Scan for the cell matching the given text and deliver its (X, Y) coordinate at center. 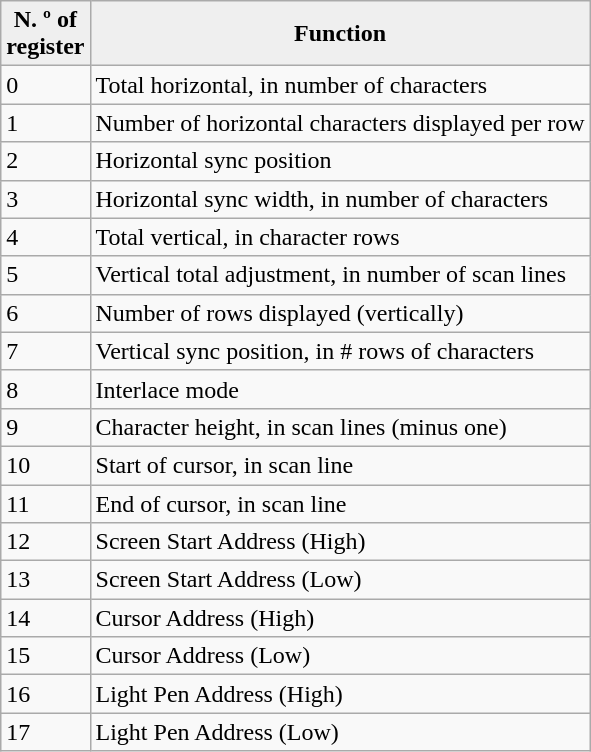
Number of rows displayed (vertically) (340, 313)
6 (46, 313)
N. º ofregister (46, 34)
Interlace mode (340, 389)
5 (46, 275)
Screen Start Address (High) (340, 542)
Total vertical, in character rows (340, 237)
Cursor Address (Low) (340, 656)
Number of horizontal characters displayed per row (340, 123)
Cursor Address (High) (340, 618)
Total horizontal, in number of characters (340, 85)
Character height, in scan lines (minus one) (340, 427)
3 (46, 199)
17 (46, 732)
13 (46, 580)
End of cursor, in scan line (340, 503)
7 (46, 351)
1 (46, 123)
12 (46, 542)
Light Pen Address (Low) (340, 732)
16 (46, 694)
4 (46, 237)
Start of cursor, in scan line (340, 465)
10 (46, 465)
Function (340, 34)
0 (46, 85)
Horizontal sync width, in number of characters (340, 199)
Vertical total adjustment, in number of scan lines (340, 275)
Vertical sync position, in # rows of characters (340, 351)
Light Pen Address (High) (340, 694)
Horizontal sync position (340, 161)
9 (46, 427)
15 (46, 656)
11 (46, 503)
8 (46, 389)
Screen Start Address (Low) (340, 580)
14 (46, 618)
2 (46, 161)
